Output the (x, y) coordinate of the center of the cell containing the given text.  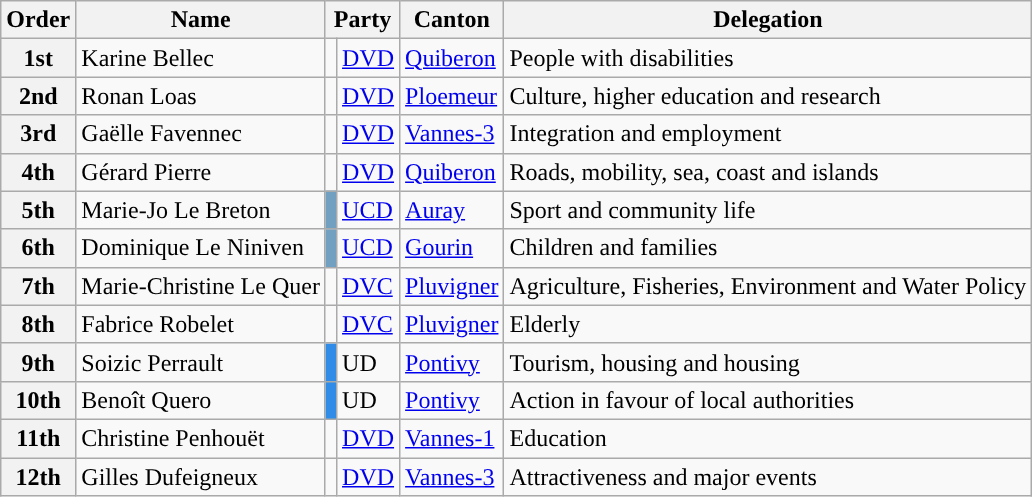
12th (38, 477)
7th (38, 286)
Roads, mobility, sea, coast and islands (768, 172)
Gourin (452, 248)
Marie-Christine Le Quer (201, 286)
Canton (452, 20)
3rd (38, 134)
1st (38, 58)
10th (38, 400)
Children and families (768, 248)
Agriculture, Fisheries, Environment and Water Policy (768, 286)
Gérard Pierre (201, 172)
8th (38, 324)
Sport and community life (768, 210)
4th (38, 172)
11th (38, 438)
Action in favour of local authorities (768, 400)
Order (38, 20)
Christine Penhouët (201, 438)
Delegation (768, 20)
6th (38, 248)
Education (768, 438)
Ronan Loas (201, 96)
People with disabilities (768, 58)
Fabrice Robelet (201, 324)
Gaëlle Favennec (201, 134)
Auray (452, 210)
Gilles Dufeigneux (201, 477)
Name (201, 20)
Karine Bellec (201, 58)
Vannes-1 (452, 438)
Soizic Perrault (201, 362)
Marie-Jo Le Breton (201, 210)
Tourism, housing and housing (768, 362)
9th (38, 362)
Integration and employment (768, 134)
5th (38, 210)
2nd (38, 96)
Party (362, 20)
Elderly (768, 324)
Dominique Le Niniven (201, 248)
Attractiveness and major events (768, 477)
Benoît Quero (201, 400)
Culture, higher education and research (768, 96)
Ploemeur (452, 96)
